For the text-containing cell, return its midpoint in [X, Y] coordinate format. 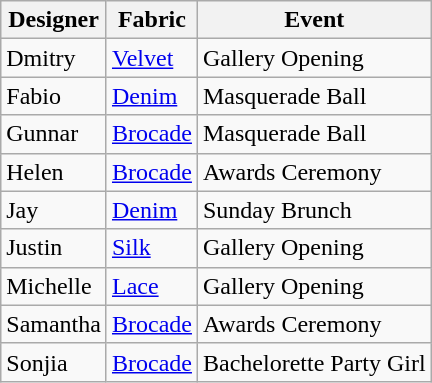
Samantha [54, 324]
Justin [54, 248]
Helen [54, 172]
Bachelorette Party Girl [314, 362]
Fabric [152, 20]
Fabio [54, 96]
Velvet [152, 58]
Gunnar [54, 134]
Jay [54, 210]
Silk [152, 248]
Event [314, 20]
Designer [54, 20]
Sonjia [54, 362]
Lace [152, 286]
Michelle [54, 286]
Sunday Brunch [314, 210]
Dmitry [54, 58]
